For the text-containing cell, return its midpoint in (x, y) coordinate format. 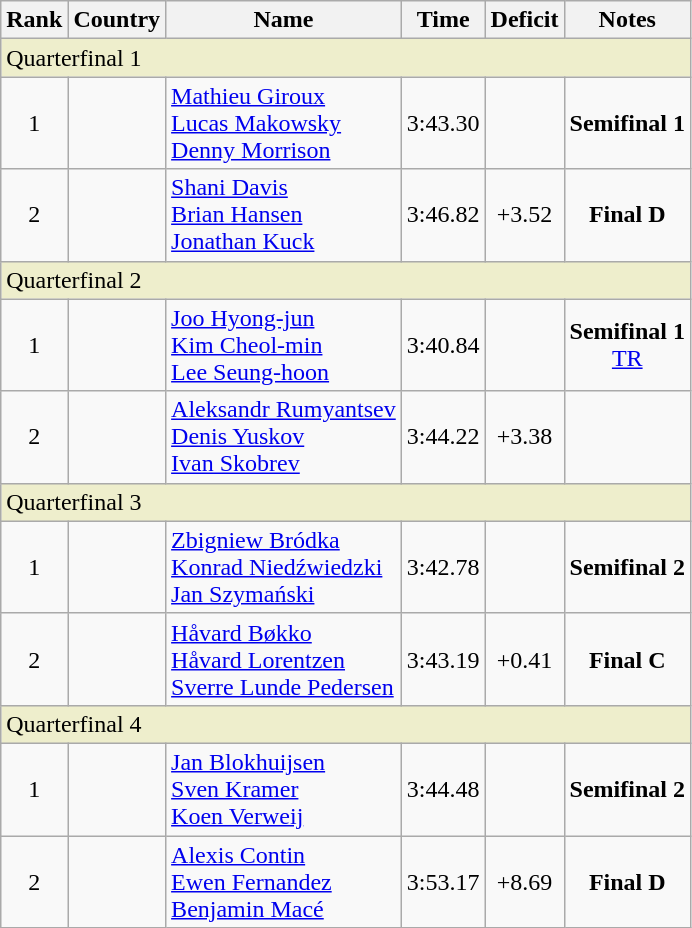
Quarterfinal 3 (346, 502)
3:43.30 (443, 123)
3:46.82 (443, 215)
Name (284, 20)
Semifinal 1TR (627, 345)
Aleksandr RumyantsevDenis YuskovIvan Skobrev (284, 437)
3:44.22 (443, 437)
Final C (627, 659)
+3.38 (524, 437)
Notes (627, 20)
Semifinal 1 (627, 123)
Deficit (524, 20)
Quarterfinal 1 (346, 58)
3:43.19 (443, 659)
+3.52 (524, 215)
3:53.17 (443, 882)
Alexis ContinEwen FernandezBenjamin Macé (284, 882)
Country (117, 20)
Håvard BøkkoHåvard LorentzenSverre Lunde Pedersen (284, 659)
+8.69 (524, 882)
Jan BlokhuijsenSven KramerKoen Verweij (284, 789)
3:44.48 (443, 789)
Quarterfinal 2 (346, 280)
3:40.84 (443, 345)
Shani DavisBrian HansenJonathan Kuck (284, 215)
Zbigniew BródkaKonrad NiedźwiedzkiJan Szymański (284, 567)
Mathieu GirouxLucas MakowskyDenny Morrison (284, 123)
+0.41 (524, 659)
Rank (34, 20)
Joo Hyong-junKim Cheol-minLee Seung-hoon (284, 345)
3:42.78 (443, 567)
Time (443, 20)
Quarterfinal 4 (346, 724)
